Detect which cell encompasses the target text, then output its [x, y] center coordinate. 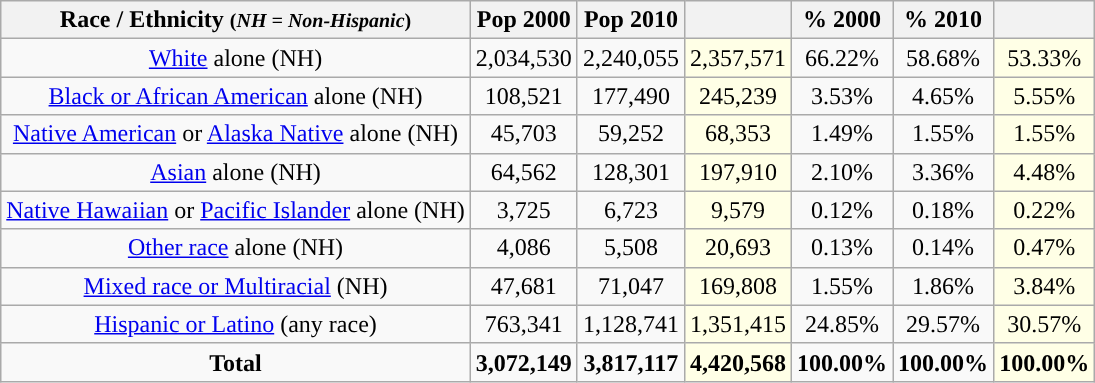
1.49% [842, 134]
2,357,571 [738, 58]
Pop 2010 [630, 20]
29.57% [944, 324]
3,817,117 [630, 362]
0.18% [944, 210]
0.14% [944, 248]
128,301 [630, 172]
30.57% [1044, 324]
White alone (NH) [236, 58]
3.53% [842, 96]
45,703 [524, 134]
763,341 [524, 324]
Asian alone (NH) [236, 172]
0.12% [842, 210]
Total [236, 362]
0.47% [1044, 248]
2.10% [842, 172]
Hispanic or Latino (any race) [236, 324]
Pop 2000 [524, 20]
3,072,149 [524, 362]
3.84% [1044, 286]
Mixed race or Multiracial (NH) [236, 286]
4,086 [524, 248]
197,910 [738, 172]
2,240,055 [630, 58]
53.33% [1044, 58]
4.48% [1044, 172]
1,351,415 [738, 324]
0.13% [842, 248]
177,490 [630, 96]
66.22% [842, 58]
0.22% [1044, 210]
1,128,741 [630, 324]
4.65% [944, 96]
Black or African American alone (NH) [236, 96]
71,047 [630, 286]
64,562 [524, 172]
59,252 [630, 134]
20,693 [738, 248]
3.36% [944, 172]
4,420,568 [738, 362]
3,725 [524, 210]
108,521 [524, 96]
245,239 [738, 96]
% 2000 [842, 20]
6,723 [630, 210]
2,034,530 [524, 58]
24.85% [842, 324]
5,508 [630, 248]
169,808 [738, 286]
% 2010 [944, 20]
5.55% [1044, 96]
47,681 [524, 286]
Native American or Alaska Native alone (NH) [236, 134]
58.68% [944, 58]
Other race alone (NH) [236, 248]
9,579 [738, 210]
Race / Ethnicity (NH = Non-Hispanic) [236, 20]
68,353 [738, 134]
1.86% [944, 286]
Native Hawaiian or Pacific Islander alone (NH) [236, 210]
